Locate the cell with the specified text and output its (X, Y) center coordinate. 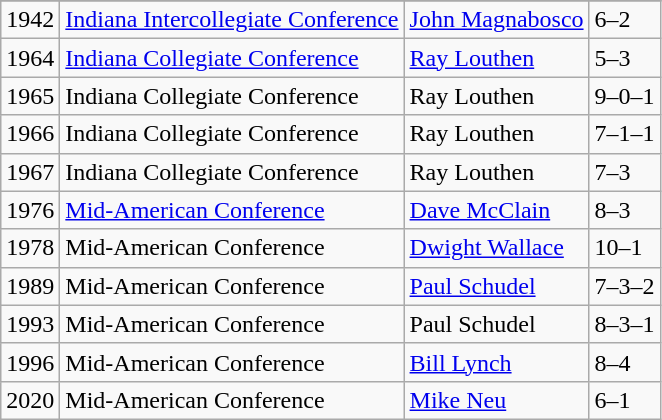
1965 (30, 96)
Dave McClain (496, 210)
1967 (30, 172)
8–4 (624, 362)
7–1–1 (624, 134)
6–2 (624, 20)
6–1 (624, 400)
Mike Neu (496, 400)
5–3 (624, 58)
7–3–2 (624, 286)
1942 (30, 20)
7–3 (624, 172)
1976 (30, 210)
8–3 (624, 210)
John Magnabosco (496, 20)
10–1 (624, 248)
1978 (30, 248)
1966 (30, 134)
Indiana Intercollegiate Conference (232, 20)
1996 (30, 362)
9–0–1 (624, 96)
2020 (30, 400)
1989 (30, 286)
Dwight Wallace (496, 248)
Bill Lynch (496, 362)
8–3–1 (624, 324)
1993 (30, 324)
1964 (30, 58)
